Pinpoint the cell where the given text exists, returning its [X, Y] midpoint coordinate. 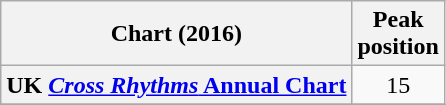
Peakposition [398, 34]
UK Cross Rhythms Annual Chart [176, 85]
15 [398, 85]
Chart (2016) [176, 34]
